Find where the given text appears and provide that cell's center as (x, y) coordinate. 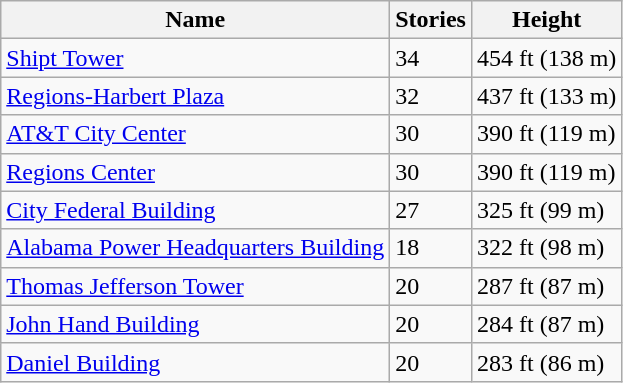
Regions-Harbert Plaza (196, 96)
454 ft (138 m) (546, 58)
437 ft (133 m) (546, 96)
287 ft (87 m) (546, 286)
John Hand Building (196, 324)
Name (196, 20)
Stories (431, 20)
325 ft (99 m) (546, 210)
27 (431, 210)
City Federal Building (196, 210)
18 (431, 248)
Daniel Building (196, 362)
322 ft (98 m) (546, 248)
283 ft (86 m) (546, 362)
Shipt Tower (196, 58)
34 (431, 58)
Alabama Power Headquarters Building (196, 248)
Height (546, 20)
32 (431, 96)
Thomas Jefferson Tower (196, 286)
Regions Center (196, 172)
284 ft (87 m) (546, 324)
AT&T City Center (196, 134)
